Search for the cell housing the specified text and yield its [x, y] center coordinate. 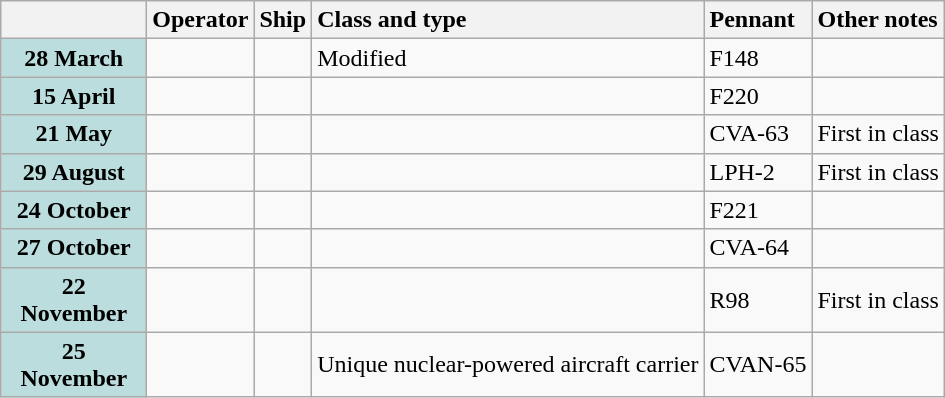
CVA-63 [758, 134]
R98 [758, 300]
Modified [508, 58]
CVA-64 [758, 248]
Operator [200, 20]
Class and type [508, 20]
29 August [74, 172]
Other notes [878, 20]
22 November [74, 300]
24 October [74, 210]
25 November [74, 364]
28 March [74, 58]
F148 [758, 58]
Unique nuclear-powered aircraft carrier [508, 364]
Pennant [758, 20]
27 October [74, 248]
15 April [74, 96]
CVAN-65 [758, 364]
F221 [758, 210]
F220 [758, 96]
LPH-2 [758, 172]
21 May [74, 134]
Ship [283, 20]
